Scan for the cell matching the given text and deliver its (x, y) coordinate at center. 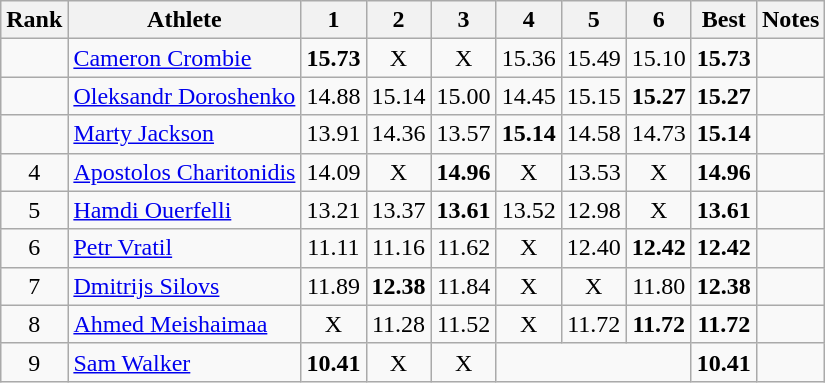
11.84 (464, 286)
Best (724, 20)
7 (34, 286)
13.37 (398, 210)
Marty Jackson (184, 134)
9 (34, 362)
13.53 (594, 172)
2 (398, 20)
Petr Vratil (184, 248)
15.00 (464, 96)
11.28 (398, 324)
13.52 (528, 210)
Sam Walker (184, 362)
15.15 (594, 96)
13.91 (334, 134)
15.10 (658, 58)
13.57 (464, 134)
3 (464, 20)
11.89 (334, 286)
Athlete (184, 20)
11.62 (464, 248)
11.52 (464, 324)
14.45 (528, 96)
12.40 (594, 248)
15.36 (528, 58)
11.80 (658, 286)
11.16 (398, 248)
Dmitrijs Silovs (184, 286)
14.88 (334, 96)
Apostolos Charitonidis (184, 172)
Cameron Crombie (184, 58)
Oleksandr Doroshenko (184, 96)
1 (334, 20)
Hamdi Ouerfelli (184, 210)
11.11 (334, 248)
14.36 (398, 134)
8 (34, 324)
Ahmed Meishaimaa (184, 324)
13.21 (334, 210)
14.58 (594, 134)
Notes (790, 20)
Rank (34, 20)
14.09 (334, 172)
12.98 (594, 210)
15.49 (594, 58)
14.73 (658, 134)
